Detect which cell encompasses the target text, then output its (x, y) center coordinate. 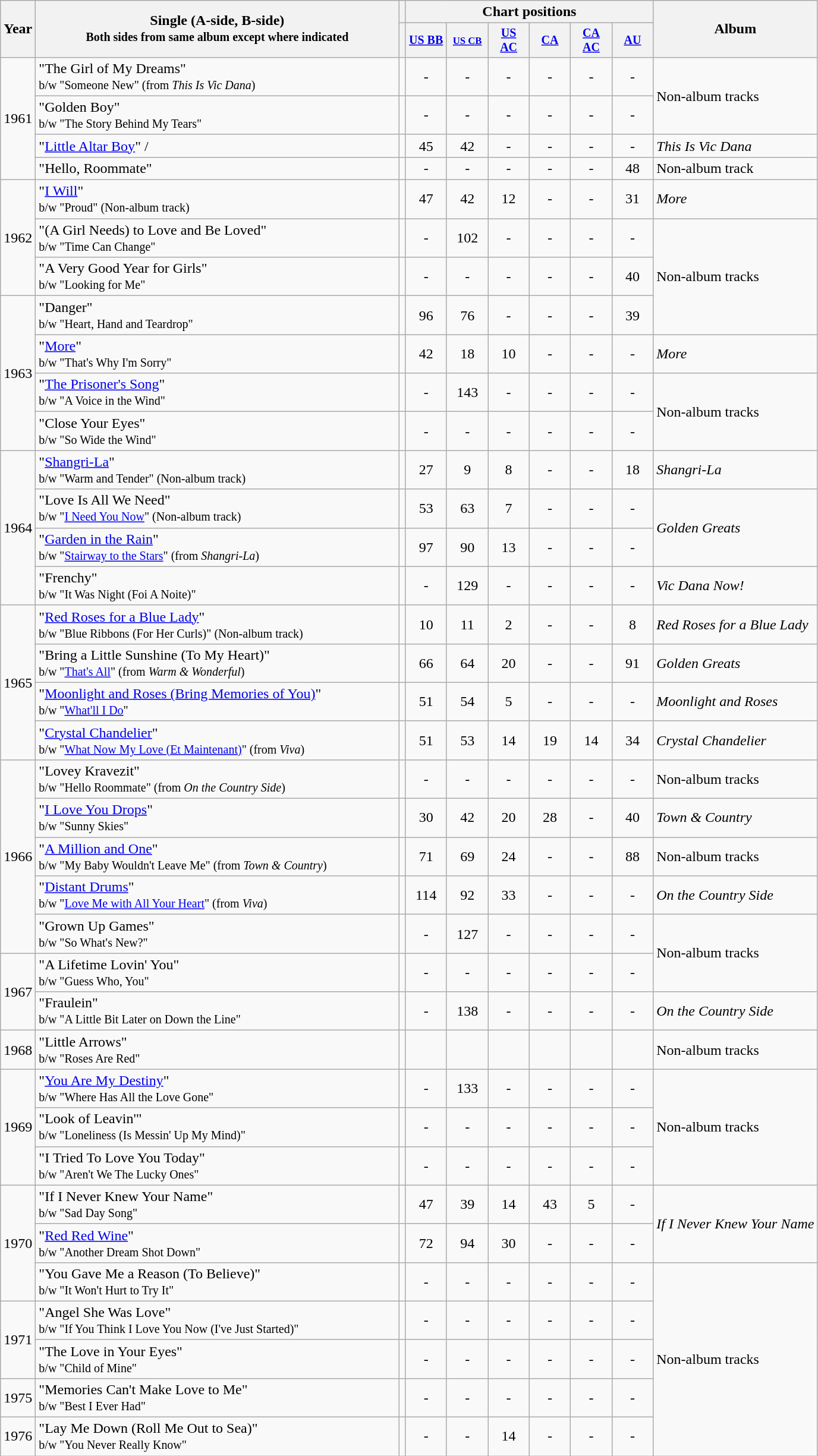
48 (633, 168)
1970 (18, 1243)
"Shangri-La"b/w "Warm and Tender" (Non-album track) (218, 469)
Vic Dana Now! (735, 586)
Moonlight and Roses (735, 701)
"Red Red Wine"b/w "Another Dream Shot Down" (218, 1243)
9 (467, 469)
Album (735, 29)
"Lovey Kravezit"b/w "Hello Roommate" (from On the Country Side) (218, 779)
Non-album track (735, 168)
US CB (467, 40)
"Hello, Roommate" (218, 168)
69 (467, 857)
"Moonlight and Roses (Bring Memories of You)"b/w "What'll I Do" (218, 701)
"A Lifetime Lovin' You"b/w "Guess Who, You" (218, 972)
"Little Altar Boy" / (218, 146)
71 (426, 857)
"I Love You Drops"b/w "Sunny Skies" (218, 818)
138 (467, 1011)
"The Love in Your Eyes"b/w "Child of Mine" (218, 1359)
1962 (18, 238)
1963 (18, 373)
Shangri-La (735, 469)
"Little Arrows"b/w "Roses Are Red" (218, 1050)
"Crystal Chandelier"b/w "What Now My Love (Et Maintenant)" (from Viva) (218, 740)
Red Roses for a Blue Lady (735, 624)
66 (426, 663)
19 (549, 740)
2 (509, 624)
43 (549, 1204)
1976 (18, 1437)
"If I Never Knew Your Name"b/w "Sad Day Song" (218, 1204)
Year (18, 29)
Crystal Chandelier (735, 740)
AU (633, 40)
"I Will"b/w "Proud" (Non-album track) (218, 200)
13 (509, 547)
54 (467, 701)
"More"b/w "That's Why I'm Sorry" (218, 354)
"You Are My Destiny"b/w "Where Has All the Love Gone" (218, 1089)
1967 (18, 992)
"Garden in the Rain"b/w "Stairway to the Stars" (from Shangri-La) (218, 547)
"The Girl of My Dreams"b/w "Someone New" (from This Is Vic Dana) (218, 76)
1975 (18, 1398)
Single (A-side, B-side)Both sides from same album except where indicated (218, 29)
91 (633, 663)
63 (467, 509)
"A Very Good Year for Girls"b/w "Looking for Me" (218, 277)
"A Million and One"b/w "My Baby Wouldn't Leave Me" (from Town & Country) (218, 857)
102 (467, 238)
"Golden Boy"b/w "The Story Behind My Tears" (218, 115)
27 (426, 469)
76 (467, 315)
"Close Your Eyes"b/w "So Wide the Wind" (218, 431)
"Angel She Was Love"b/w "If You Think I Love You Now (I've Just Started)" (218, 1321)
Chart positions (529, 12)
97 (426, 547)
1969 (18, 1127)
94 (467, 1243)
127 (467, 934)
"Red Roses for a Blue Lady"b/w "Blue Ribbons (For Her Curls)" (Non-album track) (218, 624)
"Love Is All We Need"b/w "I Need You Now" (Non-album track) (218, 509)
"You Gave Me a Reason (To Believe)"b/w "It Won't Hurt to Try It" (218, 1281)
CAAC (591, 40)
24 (509, 857)
Town & Country (735, 818)
31 (633, 200)
"Memories Can't Make Love to Me"b/w "Best I Ever Had" (218, 1398)
133 (467, 1089)
US BB (426, 40)
1961 (18, 118)
1964 (18, 528)
"Danger"b/w "Heart, Hand and Teardrop" (218, 315)
"Look of Leavin'"b/w "Loneliness (Is Messin' Up My Mind)" (218, 1127)
"Fraulein"b/w "A Little Bit Later on Down the Line" (218, 1011)
7 (509, 509)
"(A Girl Needs) to Love and Be Loved"b/w "Time Can Change" (218, 238)
45 (426, 146)
"Frenchy"b/w "It Was Night (Foi A Noite)" (218, 586)
28 (549, 818)
1965 (18, 682)
"The Prisoner's Song"b/w "A Voice in the Wind" (218, 392)
64 (467, 663)
129 (467, 586)
11 (467, 624)
If I Never Knew Your Name (735, 1224)
1968 (18, 1050)
This Is Vic Dana (735, 146)
90 (467, 547)
1971 (18, 1340)
"Bring a Little Sunshine (To My Heart)"b/w "That's All" (from Warm & Wonderful) (218, 663)
143 (467, 392)
72 (426, 1243)
92 (467, 895)
1966 (18, 856)
12 (509, 200)
"Grown Up Games"b/w "So What's New?" (218, 934)
"I Tried To Love You Today"b/w "Aren't We The Lucky Ones" (218, 1166)
96 (426, 315)
33 (509, 895)
34 (633, 740)
88 (633, 857)
"Distant Drums"b/w "Love Me with All Your Heart" (from Viva) (218, 895)
"Lay Me Down (Roll Me Out to Sea)"b/w "You Never Really Know" (218, 1437)
CA (549, 40)
USAC (509, 40)
114 (426, 895)
